Locate the cell with the specified text and output its (x, y) center coordinate. 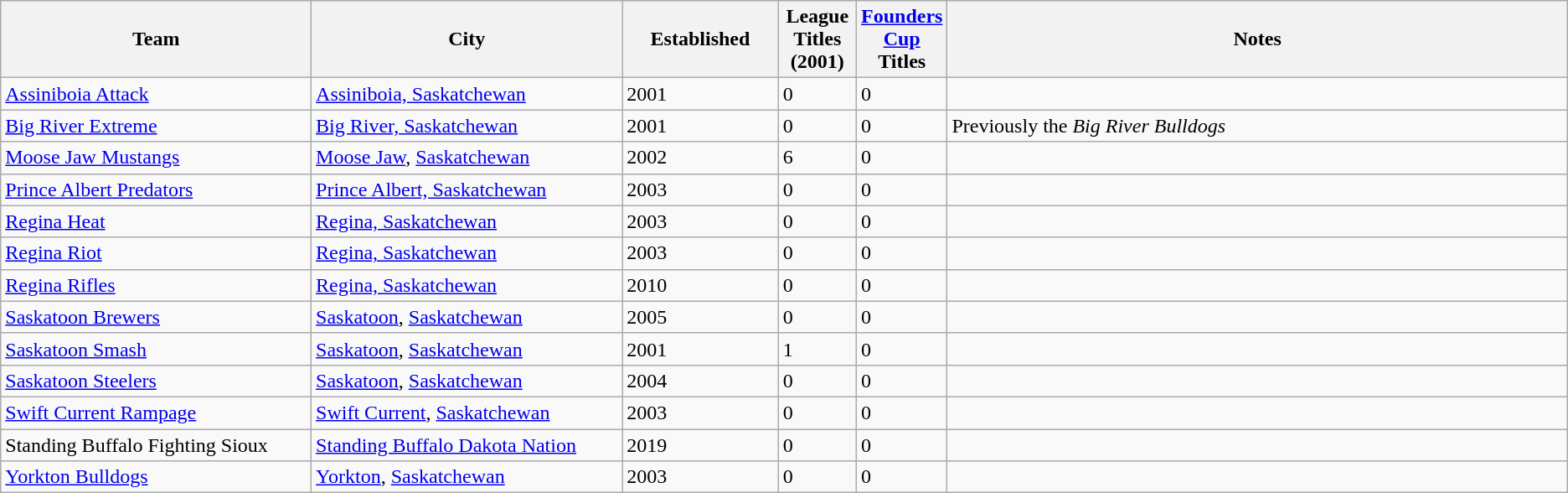
Moose Jaw, Saskatchewan (467, 158)
6 (818, 158)
Assiniboia Attack (156, 94)
Founders Cup Titles (902, 39)
Yorkton Bulldogs (156, 477)
Prince Albert Predators (156, 189)
Regina Rifles (156, 285)
Saskatoon Brewers (156, 317)
2002 (700, 158)
Saskatoon Smash (156, 349)
Big River, Saskatchewan (467, 126)
2010 (700, 285)
2005 (700, 317)
Saskatoon Steelers (156, 381)
Regina Riot (156, 253)
Yorkton, Saskatchewan (467, 477)
Team (156, 39)
Established (700, 39)
Notes (1257, 39)
Swift Current, Saskatchewan (467, 413)
Regina Heat (156, 221)
Swift Current Rampage (156, 413)
Previously the Big River Bulldogs (1257, 126)
2004 (700, 381)
Assiniboia, Saskatchewan (467, 94)
2019 (700, 445)
Standing Buffalo Dakota Nation (467, 445)
Big River Extreme (156, 126)
Standing Buffalo Fighting Sioux (156, 445)
Moose Jaw Mustangs (156, 158)
League Titles (2001) (818, 39)
Prince Albert, Saskatchewan (467, 189)
1 (818, 349)
City (467, 39)
